Scan for the cell matching the given text and deliver its (X, Y) coordinate at center. 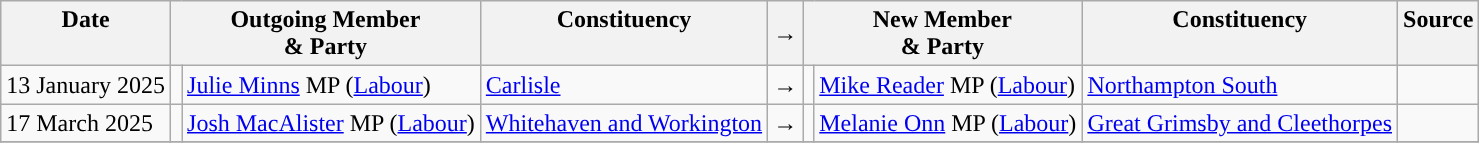
Source (1438, 34)
Great Grimsby and Cleethorpes (1240, 123)
Mike Reader MP (Labour) (948, 85)
Northampton South (1240, 85)
Outgoing Member& Party (325, 34)
New Member& Party (942, 34)
13 January 2025 (86, 85)
17 March 2025 (86, 123)
Julie Minns MP (Labour) (332, 85)
Josh MacAlister MP (Labour) (332, 123)
Melanie Onn MP (Labour) (948, 123)
Whitehaven and Workington (624, 123)
Carlisle (624, 85)
Date (86, 34)
